From the cell containing the given text, extract its center point as [X, Y] coordinate. 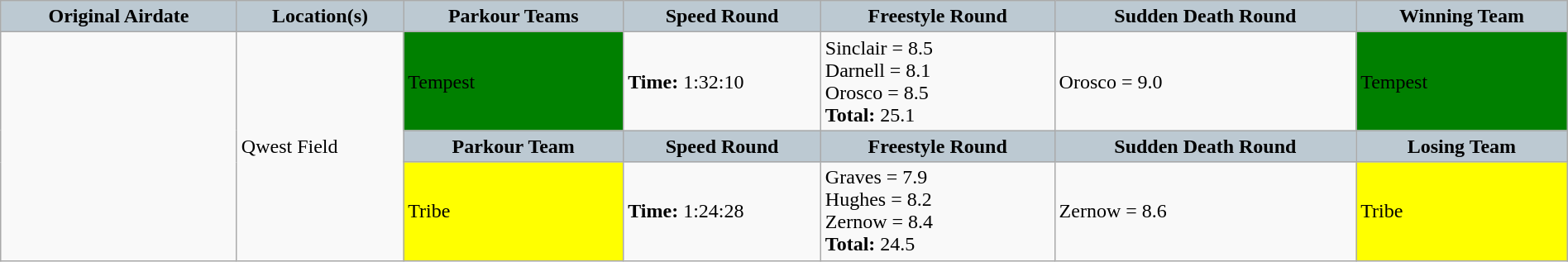
Winning Team [1462, 17]
Parkour Teams [514, 17]
Graves = 7.9Hughes = 8.2Zernow = 8.4Total: 24.5 [938, 212]
Sinclair = 8.5Darnell = 8.1Orosco = 8.5Total: 25.1 [938, 81]
Zernow = 8.6 [1206, 212]
Location(s) [319, 17]
Orosco = 9.0 [1206, 81]
Parkour Team [514, 146]
Qwest Field [319, 146]
Time: 1:24:28 [723, 212]
Original Airdate [119, 17]
Losing Team [1462, 146]
Time: 1:32:10 [723, 81]
